Determine the (x, y) coordinate at the center of the cell enclosing the given text.  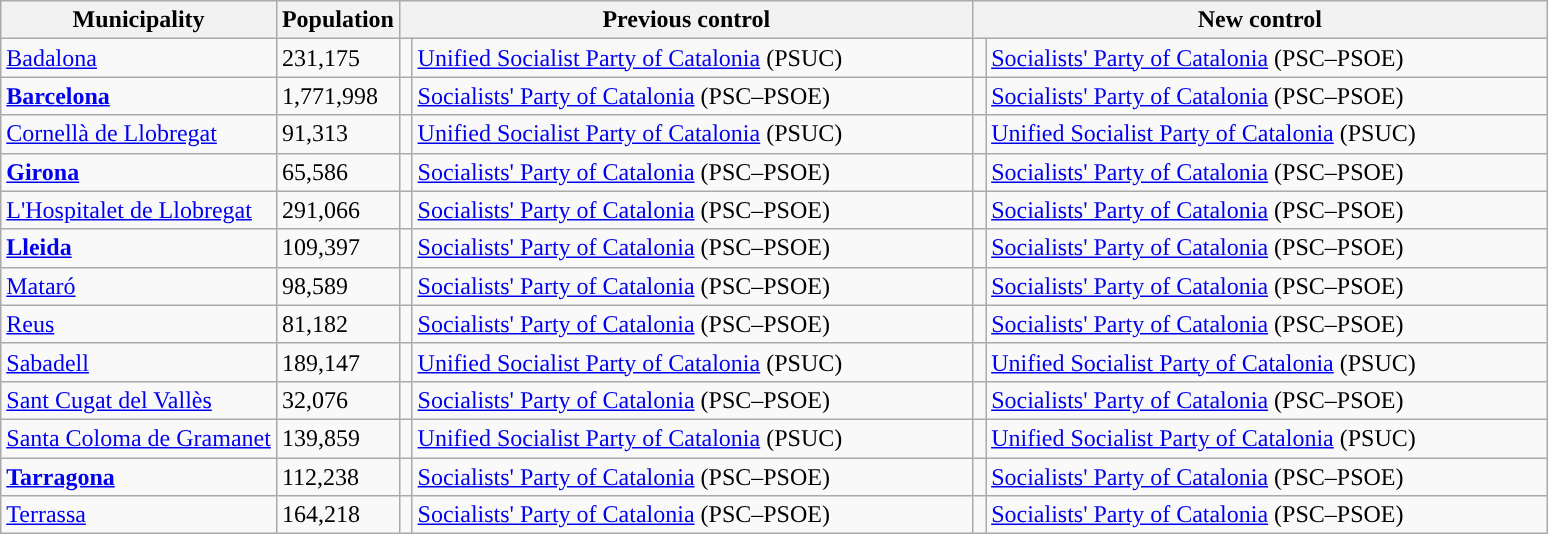
164,218 (338, 515)
189,147 (338, 362)
Lleida (139, 248)
L'Hospitalet de Llobregat (139, 210)
81,182 (338, 324)
32,076 (338, 400)
New control (1260, 20)
112,238 (338, 477)
98,589 (338, 286)
Population (338, 20)
Sant Cugat del Vallès (139, 400)
Sabadell (139, 362)
Santa Coloma de Gramanet (139, 438)
91,313 (338, 134)
Terrassa (139, 515)
231,175 (338, 58)
Badalona (139, 58)
Municipality (139, 20)
109,397 (338, 248)
Barcelona (139, 96)
Girona (139, 172)
Reus (139, 324)
Previous control (686, 20)
65,586 (338, 172)
Mataró (139, 286)
291,066 (338, 210)
Cornellà de Llobregat (139, 134)
1,771,998 (338, 96)
139,859 (338, 438)
Tarragona (139, 477)
